Extract the [x, y] coordinate from the center of the cell holding the provided text.  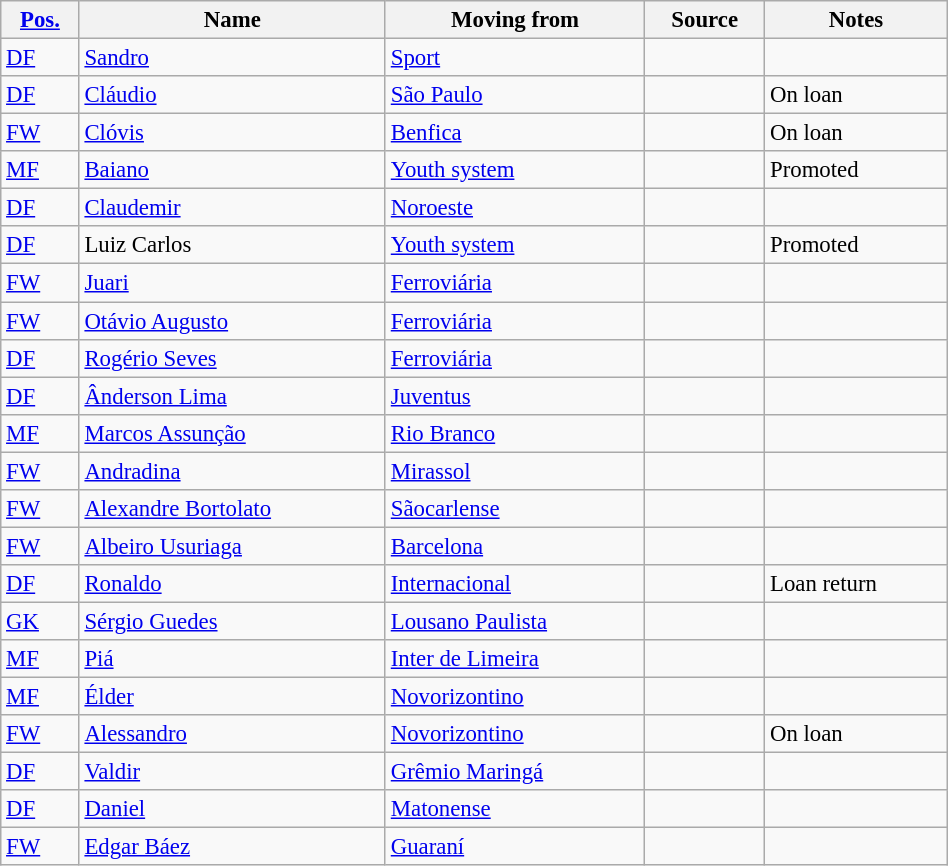
Lousano Paulista [514, 621]
Guaraní [514, 847]
Sport [514, 58]
Sérgio Guedes [232, 621]
Inter de Limeira [514, 659]
Pos. [40, 20]
GK [40, 621]
Claudemir [232, 208]
Ânderson Lima [232, 396]
Barcelona [514, 546]
Piá [232, 659]
Moving from [514, 20]
Mirassol [514, 471]
Sandro [232, 58]
Andradina [232, 471]
Daniel [232, 809]
Otávio Augusto [232, 321]
Benfica [514, 133]
Rio Branco [514, 433]
Baiano [232, 170]
Name [232, 20]
Clóvis [232, 133]
Luiz Carlos [232, 245]
Notes [856, 20]
São Paulo [514, 95]
Noroeste [514, 208]
Juari [232, 283]
Matonense [514, 809]
Edgar Báez [232, 847]
Grêmio Maringá [514, 772]
Source [705, 20]
Marcos Assunção [232, 433]
Juventus [514, 396]
Albeiro Usuriaga [232, 546]
Alexandre Bortolato [232, 509]
Sãocarlense [514, 509]
Internacional [514, 584]
Valdir [232, 772]
Rogério Seves [232, 358]
Loan return [856, 584]
Alessandro [232, 734]
Élder [232, 697]
Cláudio [232, 95]
Ronaldo [232, 584]
